Identify which cell holds the provided text, then report its (x, y) central coordinate. 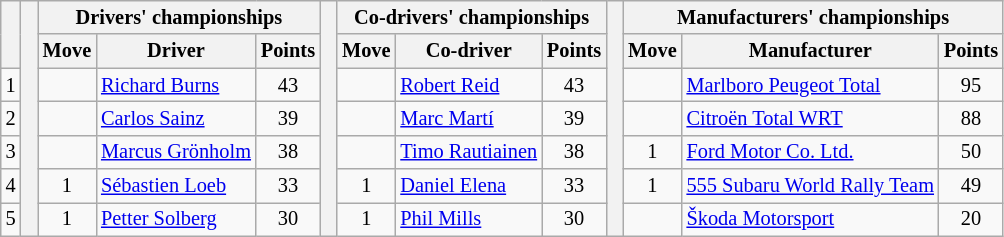
Sébastien Loeb (176, 186)
49 (971, 186)
Marlboro Peugeot Total (810, 85)
Petter Solberg (176, 219)
4 (11, 186)
Daniel Elena (468, 186)
20 (971, 219)
2 (11, 118)
5 (11, 219)
Marc Martí (468, 118)
Manufacturer (810, 51)
50 (971, 152)
Carlos Sainz (176, 118)
Drivers' championships (179, 17)
Robert Reid (468, 85)
Timo Rautiainen (468, 152)
Manufacturers' championships (813, 17)
Citroën Total WRT (810, 118)
95 (971, 85)
Ford Motor Co. Ltd. (810, 152)
88 (971, 118)
3 (11, 152)
555 Subaru World Rally Team (810, 186)
Co-driver (468, 51)
Škoda Motorsport (810, 219)
Driver (176, 51)
Phil Mills (468, 219)
Co-drivers' championships (472, 17)
Marcus Grönholm (176, 152)
Richard Burns (176, 85)
